For the text-containing cell, return its midpoint in (X, Y) coordinate format. 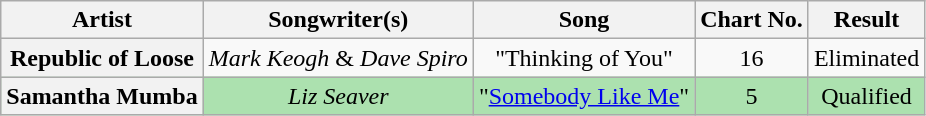
"Somebody Like Me" (584, 96)
Liz Seaver (338, 96)
Eliminated (866, 58)
Result (866, 20)
5 (752, 96)
Songwriter(s) (338, 20)
Artist (102, 20)
16 (752, 58)
Republic of Loose (102, 58)
Song (584, 20)
"Thinking of You" (584, 58)
Mark Keogh & Dave Spiro (338, 58)
Chart No. (752, 20)
Qualified (866, 96)
Samantha Mumba (102, 96)
